Capture the cell that displays the provided text and extract its (X, Y) central coordinate. 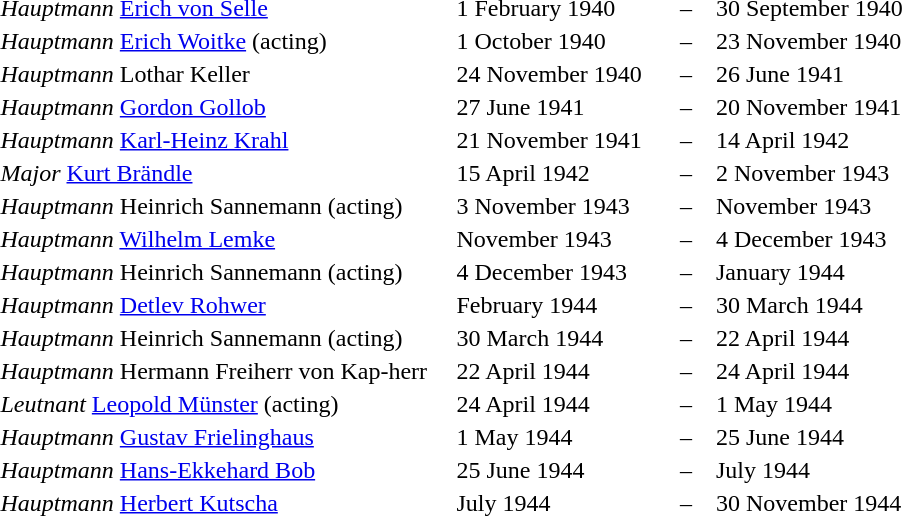
25 June 1944 (565, 470)
3 November 1943 (565, 206)
21 November 1941 (565, 140)
1 May 1944 (565, 437)
1 October 1940 (565, 41)
30 March 1944 (565, 338)
4 December 1943 (565, 272)
November 1943 (565, 239)
24 April 1944 (565, 404)
24 November 1940 (565, 74)
22 April 1944 (565, 371)
15 April 1942 (565, 173)
February 1944 (565, 305)
27 June 1941 (565, 107)
